Search for the cell housing the specified text and yield its (X, Y) center coordinate. 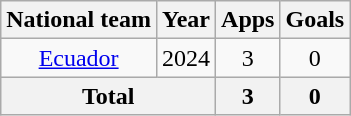
Year (186, 20)
Apps (248, 20)
Goals (315, 20)
National team (79, 20)
Ecuador (79, 58)
Total (108, 96)
2024 (186, 58)
